Pinpoint the cell where the given text exists, returning its (X, Y) midpoint coordinate. 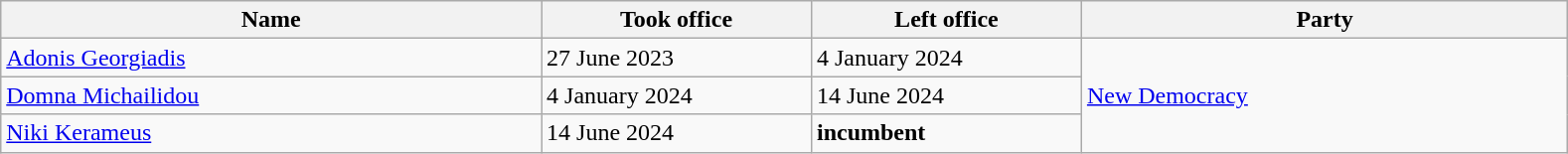
27 June 2023 (677, 58)
Name (271, 20)
New Democracy (1324, 95)
Adonis Georgiadis (271, 58)
Domna Michailidou (271, 95)
incumbent (946, 133)
Left office (946, 20)
Niki Kerameus (271, 133)
Party (1324, 20)
Took office (677, 20)
